Return (x, y) of the center of cell containing provided text 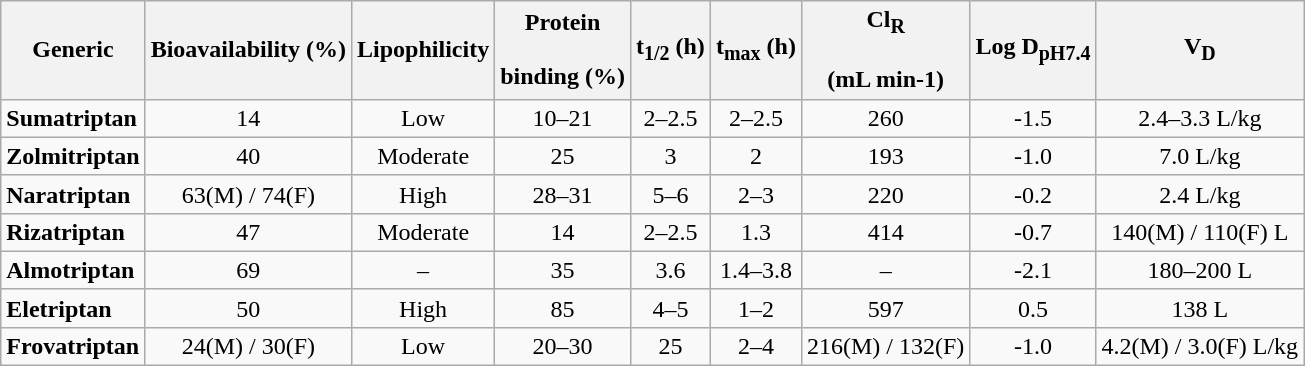
t1/2 (h) (670, 50)
2–3 (756, 194)
VD (1200, 50)
Zolmitriptan (73, 156)
140(M) / 110(F) L (1200, 232)
28–31 (563, 194)
180–200 L (1200, 270)
2 (756, 156)
1.3 (756, 232)
35 (563, 270)
tmax (h) (756, 50)
85 (563, 308)
-0.2 (1033, 194)
Rizatriptan (73, 232)
10–21 (563, 118)
4–5 (670, 308)
193 (885, 156)
Proteinbinding (%) (563, 50)
414 (885, 232)
Sumatriptan (73, 118)
Eletriptan (73, 308)
7.0 L/kg (1200, 156)
216(M) / 132(F) (885, 346)
2.4–3.3 L/kg (1200, 118)
24(M) / 30(F) (248, 346)
1–2 (756, 308)
4.2(M) / 3.0(F) L/kg (1200, 346)
-0.7 (1033, 232)
20–30 (563, 346)
Bioavailability (%) (248, 50)
Naratriptan (73, 194)
138 L (1200, 308)
3 (670, 156)
220 (885, 194)
ClR (mL min-1) (885, 50)
2–4 (756, 346)
260 (885, 118)
50 (248, 308)
69 (248, 270)
Lipophilicity (424, 50)
Almotriptan (73, 270)
Generic (73, 50)
47 (248, 232)
2.4 L/kg (1200, 194)
40 (248, 156)
-1.5 (1033, 118)
63(M) / 74(F) (248, 194)
Log DpH7.4 (1033, 50)
1.4–3.8 (756, 270)
5–6 (670, 194)
0.5 (1033, 308)
-2.1 (1033, 270)
597 (885, 308)
Frovatriptan (73, 346)
3.6 (670, 270)
